Return [X, Y] of the center of cell containing provided text 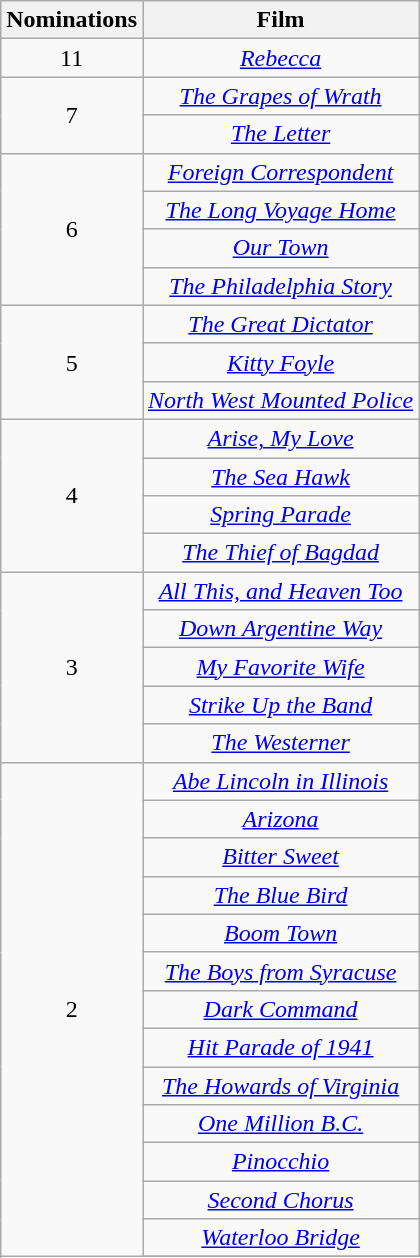
Nominations [72, 20]
Kitty Foyle [280, 362]
3 [72, 667]
The Thief of Bagdad [280, 553]
The Howards of Virginia [280, 1085]
My Favorite Wife [280, 667]
The Letter [280, 134]
Dark Command [280, 1009]
The Grapes of Wrath [280, 96]
4 [72, 495]
Second Chorus [280, 1200]
The Sea Hawk [280, 477]
Boom Town [280, 933]
5 [72, 362]
6 [72, 229]
Pinocchio [280, 1162]
2 [72, 1010]
Rebecca [280, 58]
One Million B.C. [280, 1124]
Film [280, 20]
Down Argentine Way [280, 629]
The Long Voyage Home [280, 210]
Abe Lincoln in Illinois [280, 781]
North West Mounted Police [280, 400]
7 [72, 115]
The Philadelphia Story [280, 286]
11 [72, 58]
The Westerner [280, 743]
The Blue Bird [280, 895]
Waterloo Bridge [280, 1238]
Hit Parade of 1941 [280, 1047]
Spring Parade [280, 515]
Foreign Correspondent [280, 172]
Arise, My Love [280, 438]
All This, and Heaven Too [280, 591]
Arizona [280, 819]
Bitter Sweet [280, 857]
The Great Dictator [280, 324]
Our Town [280, 248]
The Boys from Syracuse [280, 971]
Strike Up the Band [280, 705]
